Capture the cell that displays the provided text and extract its [x, y] central coordinate. 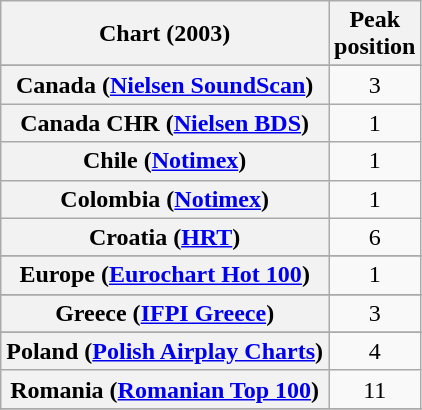
Europe (Eurochart Hot 100) [165, 275]
Chile (Notimex) [165, 161]
Chart (2003) [165, 34]
Canada (Nielsen SoundScan) [165, 85]
Greece (IFPI Greece) [165, 313]
Poland (Polish Airplay Charts) [165, 351]
Croatia (HRT) [165, 237]
Colombia (Notimex) [165, 199]
Romania (Romanian Top 100) [165, 389]
11 [375, 389]
Peakposition [375, 34]
6 [375, 237]
4 [375, 351]
Canada CHR (Nielsen BDS) [165, 123]
